Output the [x, y] coordinate of the center of the cell containing the given text.  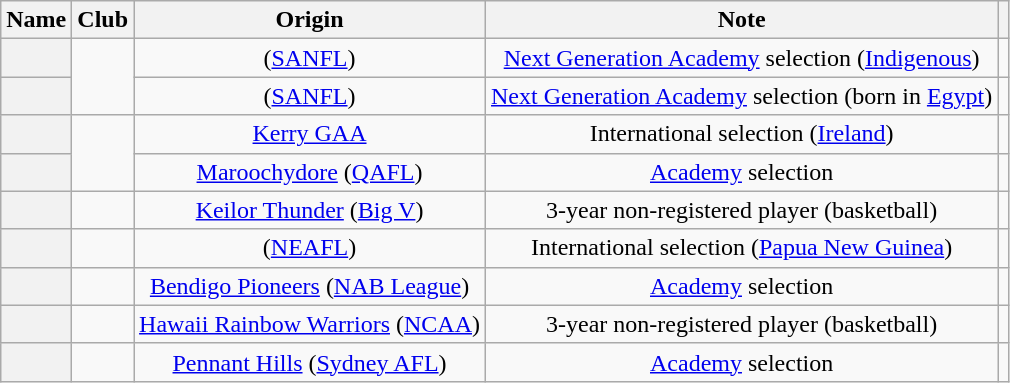
(NEAFL) [310, 248]
Note [742, 20]
Next Generation Academy selection (born in Egypt) [742, 96]
Club [103, 20]
Pennant Hills (Sydney AFL) [310, 362]
International selection (Papua New Guinea) [742, 248]
Origin [310, 20]
Maroochydore (QAFL) [310, 172]
Bendigo Pioneers (NAB League) [310, 286]
International selection (Ireland) [742, 134]
Next Generation Academy selection (Indigenous) [742, 58]
Hawaii Rainbow Warriors (NCAA) [310, 324]
Kerry GAA [310, 134]
Keilor Thunder (Big V) [310, 210]
Name [36, 20]
